Output the [x, y] coordinate of the center of the cell containing the given text.  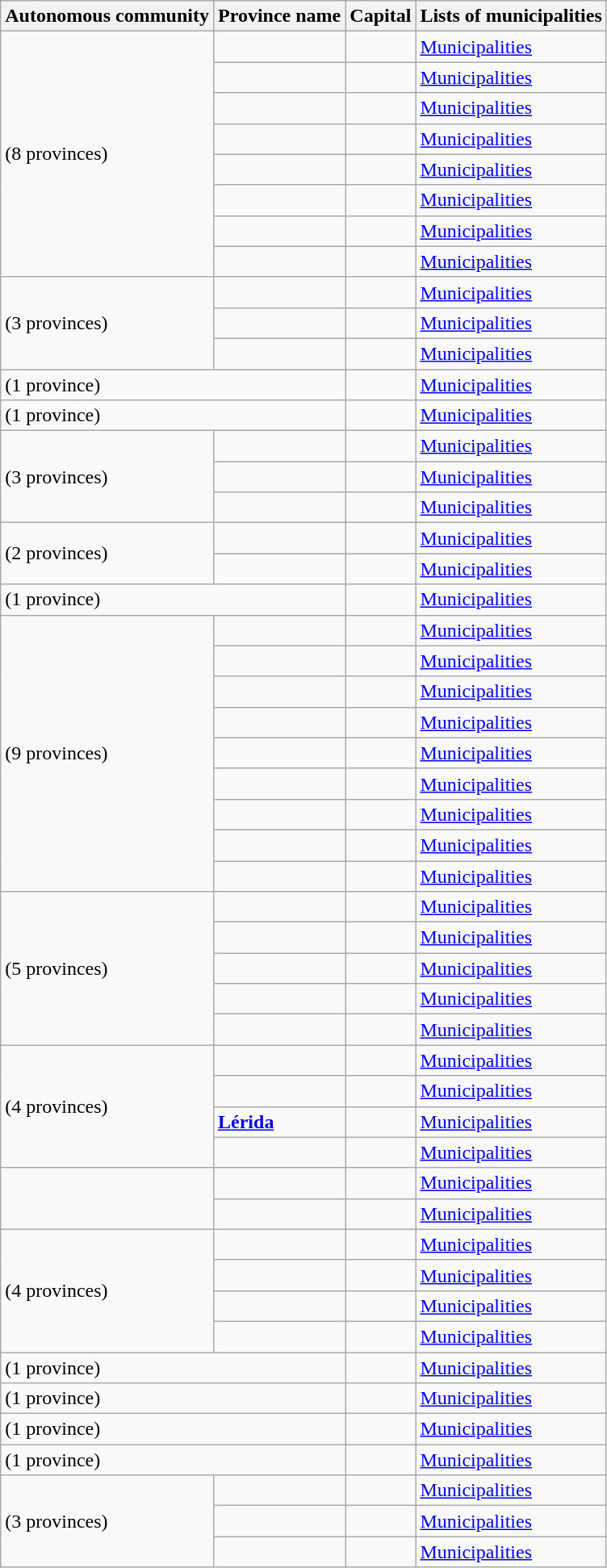
Province name [279, 16]
(2 provinces) [107, 554]
Lists of municipalities [511, 16]
(8 provinces) [107, 154]
Autonomous community [107, 16]
Lérida [279, 1122]
(9 provinces) [107, 754]
Capital [381, 16]
(5 provinces) [107, 968]
